Scan for the cell matching the given text and deliver its [x, y] coordinate at center. 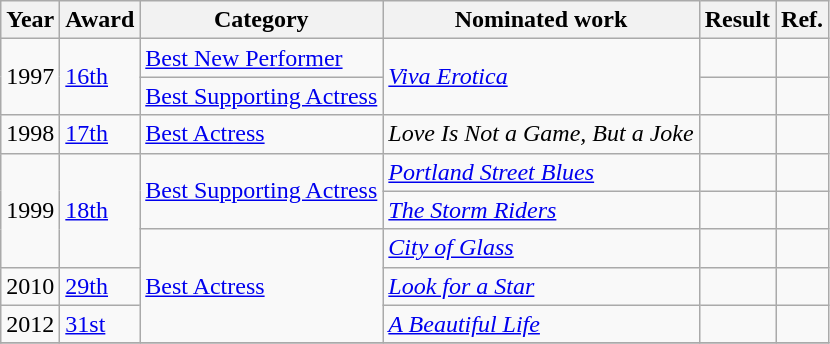
17th [100, 134]
16th [100, 77]
The Storm Riders [541, 210]
Category [262, 20]
2012 [30, 324]
Portland Street Blues [541, 172]
City of Glass [541, 248]
Look for a Star [541, 286]
2010 [30, 286]
A Beautiful Life [541, 324]
Result [737, 20]
Best New Performer [262, 58]
Award [100, 20]
29th [100, 286]
Year [30, 20]
18th [100, 210]
Nominated work [541, 20]
1998 [30, 134]
Viva Erotica [541, 77]
Love Is Not a Game, But a Joke [541, 134]
31st [100, 324]
1997 [30, 77]
1999 [30, 210]
Ref. [802, 20]
